Search for the cell housing the specified text and yield its (x, y) center coordinate. 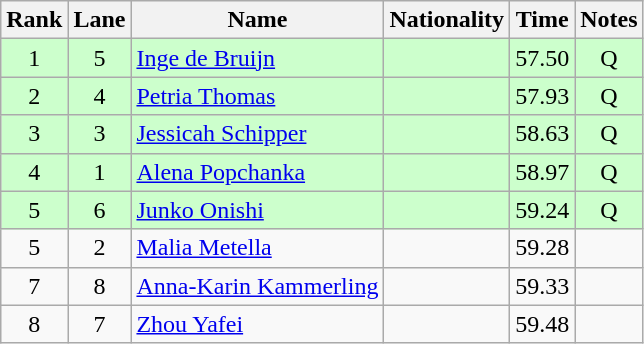
Anna-Karin Kammerling (258, 286)
58.63 (542, 134)
6 (100, 210)
59.24 (542, 210)
Inge de Bruijn (258, 58)
Petria Thomas (258, 96)
Name (258, 20)
57.50 (542, 58)
Alena Popchanka (258, 172)
Malia Metella (258, 248)
58.97 (542, 172)
Nationality (447, 20)
Jessicah Schipper (258, 134)
59.28 (542, 248)
57.93 (542, 96)
Lane (100, 20)
Time (542, 20)
59.33 (542, 286)
Notes (609, 20)
59.48 (542, 324)
Junko Onishi (258, 210)
Zhou Yafei (258, 324)
Rank (34, 20)
